Identify which cell holds the provided text, then report its [X, Y] central coordinate. 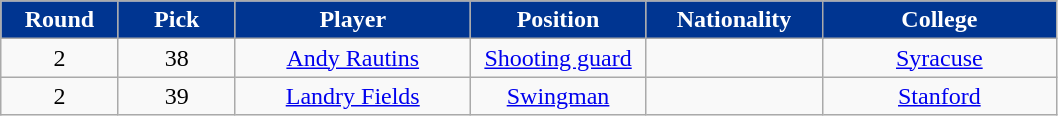
Swingman [558, 96]
Landry Fields [352, 96]
Syracuse [940, 58]
Round [60, 20]
Stanford [940, 96]
Position [558, 20]
38 [176, 58]
College [940, 20]
Andy Rautins [352, 58]
Pick [176, 20]
Nationality [734, 20]
Player [352, 20]
39 [176, 96]
Shooting guard [558, 58]
